Return the (x, y) coordinate for the center point of the cell that contains the specified text.  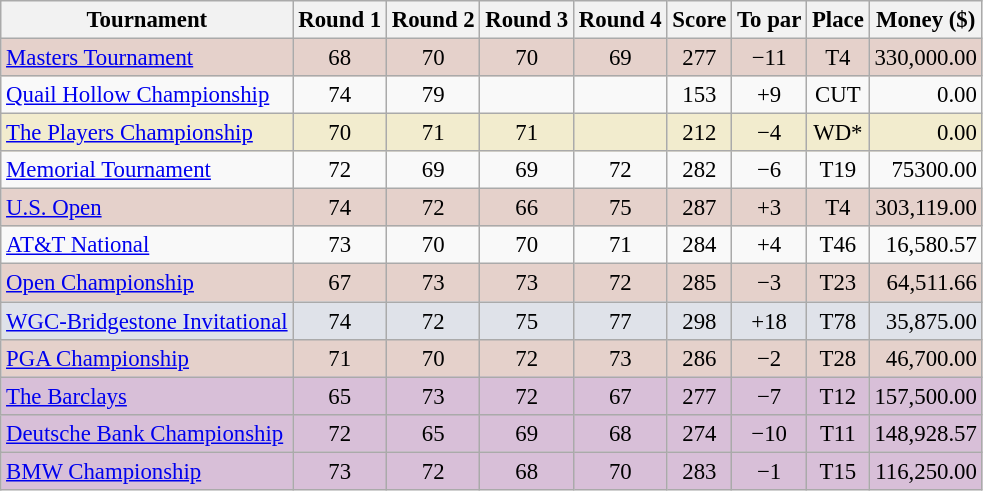
−10 (770, 433)
−1 (770, 471)
16,580.57 (926, 245)
Masters Tournament (147, 58)
212 (700, 133)
153 (700, 95)
274 (700, 433)
66 (527, 208)
AT&T National (147, 245)
+9 (770, 95)
303,119.00 (926, 208)
283 (700, 471)
PGA Championship (147, 358)
T46 (838, 245)
−6 (770, 170)
157,500.00 (926, 396)
The Players Championship (147, 133)
BMW Championship (147, 471)
T12 (838, 396)
46,700.00 (926, 358)
286 (700, 358)
298 (700, 321)
+18 (770, 321)
−11 (770, 58)
35,875.00 (926, 321)
T28 (838, 358)
T11 (838, 433)
−7 (770, 396)
Memorial Tournament (147, 170)
T15 (838, 471)
To par (770, 20)
T19 (838, 170)
+3 (770, 208)
−2 (770, 358)
287 (700, 208)
Place (838, 20)
Round 3 (527, 20)
330,000.00 (926, 58)
Deutsche Bank Championship (147, 433)
Quail Hollow Championship (147, 95)
CUT (838, 95)
Round 1 (340, 20)
T23 (838, 283)
282 (700, 170)
77 (621, 321)
Money ($) (926, 20)
285 (700, 283)
U.S. Open (147, 208)
284 (700, 245)
Open Championship (147, 283)
WGC-Bridgestone Invitational (147, 321)
−4 (770, 133)
+4 (770, 245)
Round 4 (621, 20)
79 (433, 95)
−3 (770, 283)
T78 (838, 321)
Tournament (147, 20)
148,928.57 (926, 433)
75300.00 (926, 170)
Round 2 (433, 20)
WD* (838, 133)
64,511.66 (926, 283)
The Barclays (147, 396)
Score (700, 20)
116,250.00 (926, 471)
